Return the (X, Y) coordinate for the center point of the cell that contains the specified text.  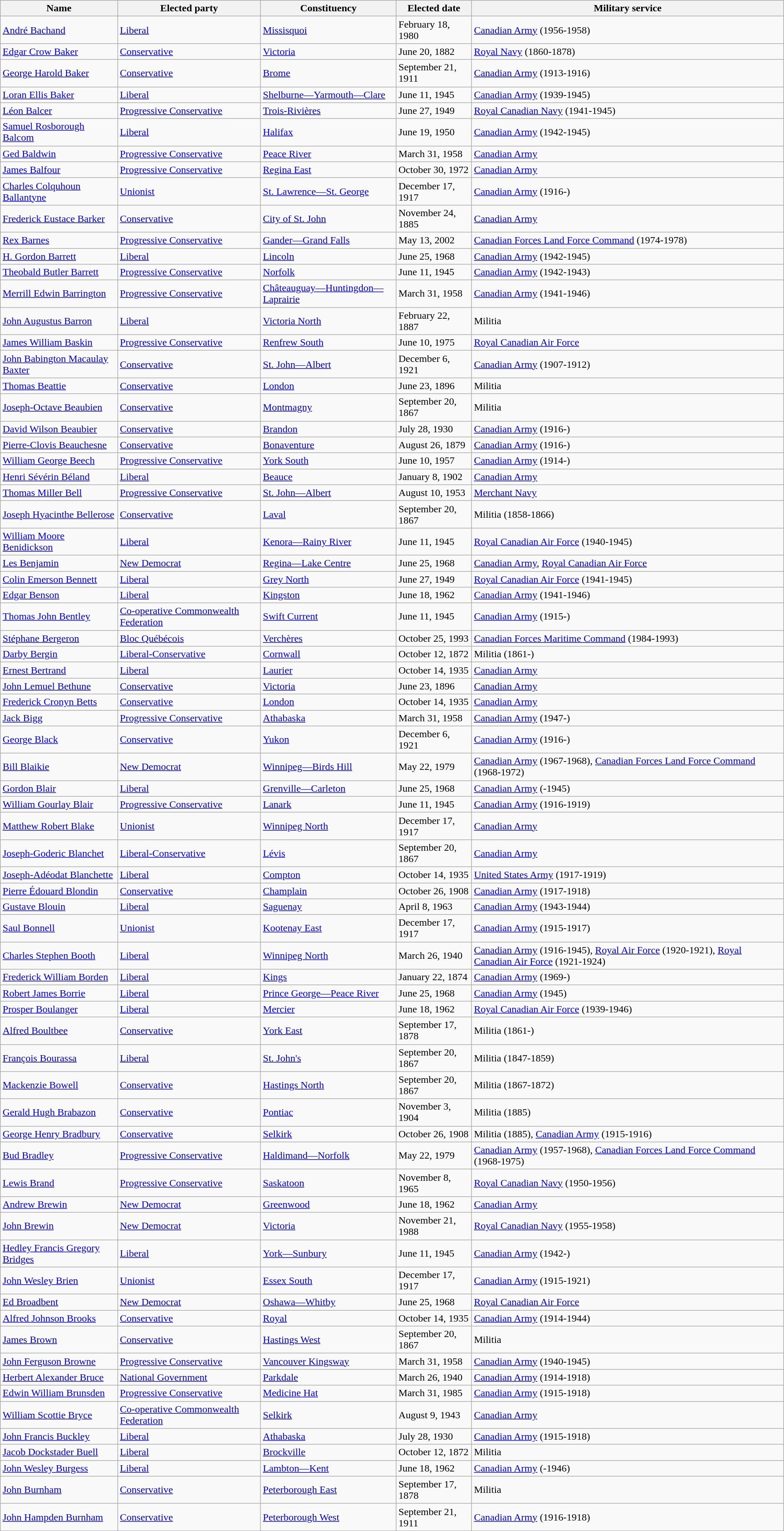
Canadian Army, Royal Canadian Air Force (627, 563)
Canadian Army (1947-) (627, 718)
Charles Stephen Booth (59, 956)
Canadian Army (1915-) (627, 617)
Bill Blaikie (59, 767)
Cornwall (328, 654)
Thomas John Bentley (59, 617)
Les Benjamin (59, 563)
York East (328, 1030)
York South (328, 461)
John Ferguson Browne (59, 1361)
Haldimand—Norfolk (328, 1155)
Militia (1867-1872) (627, 1085)
Verchères (328, 638)
John Augustus Barron (59, 321)
Canadian Army (-1946) (627, 1468)
Canadian Army (1945) (627, 993)
Frederick Cronyn Betts (59, 702)
Canadian Army (1915-1921) (627, 1281)
Kingston (328, 595)
Loran Ellis Baker (59, 95)
Joseph-Adéodat Blanchette (59, 875)
National Government (189, 1377)
Laurier (328, 670)
October 25, 1993 (434, 638)
Canadian Army (1957-1968), Canadian Forces Land Force Command (1968-1975) (627, 1155)
Saul Bonnell (59, 928)
Thomas Miller Bell (59, 493)
Compton (328, 875)
Mercier (328, 1009)
St. John's (328, 1058)
Prince George—Peace River (328, 993)
Gustave Blouin (59, 907)
Thomas Beattie (59, 386)
Châteauguay—Huntingdon—Laprairie (328, 294)
John Babington Macaulay Baxter (59, 364)
June 10, 1957 (434, 461)
Mackenzie Bowell (59, 1085)
Rex Barnes (59, 240)
William George Beech (59, 461)
George Harold Baker (59, 73)
Stéphane Bergeron (59, 638)
Alfred Boultbee (59, 1030)
Grey North (328, 579)
Bud Bradley (59, 1155)
Parkdale (328, 1377)
Militia (1885), Canadian Army (1915-1916) (627, 1134)
William Scottie Bryce (59, 1415)
Joseph-Goderic Blanchet (59, 853)
John Wesley Burgess (59, 1468)
Samuel Rosborough Balcom (59, 132)
Theobald Butler Barrett (59, 272)
United States Army (1917-1919) (627, 875)
Canadian Army (1967-1968), Canadian Forces Land Force Command (1968-1972) (627, 767)
October 30, 1972 (434, 170)
Royal Canadian Navy (1955-1958) (627, 1226)
Canadian Forces Land Force Command (1974-1978) (627, 240)
Canadian Army (1956-1958) (627, 30)
Robert James Borrie (59, 993)
Shelburne—Yarmouth—Clare (328, 95)
Gander—Grand Falls (328, 240)
York—Sunbury (328, 1253)
Canadian Army (1914-1944) (627, 1318)
Military service (627, 8)
Royal Canadian Air Force (1939-1946) (627, 1009)
Militia (1885) (627, 1113)
James William Baskin (59, 343)
Canadian Army (1916-1919) (627, 804)
Elected date (434, 8)
Bonaventure (328, 445)
Merrill Edwin Barrington (59, 294)
Grenville—Carleton (328, 788)
November 8, 1965 (434, 1183)
Lanark (328, 804)
Herbert Alexander Bruce (59, 1377)
Vancouver Kingsway (328, 1361)
William Moore Benidickson (59, 541)
Lévis (328, 853)
Royal Navy (1860-1878) (627, 52)
August 10, 1953 (434, 493)
Pierre-Clovis Beauchesne (59, 445)
Canadian Army (1915-1917) (627, 928)
Kings (328, 977)
Edgar Benson (59, 595)
John Francis Buckley (59, 1436)
Alfred Johnson Brooks (59, 1318)
Elected party (189, 8)
Edwin William Brunsden (59, 1393)
Matthew Robert Blake (59, 826)
January 22, 1874 (434, 977)
Jacob Dockstader Buell (59, 1452)
Medicine Hat (328, 1393)
William Gourlay Blair (59, 804)
Kootenay East (328, 928)
Brockville (328, 1452)
Hedley Francis Gregory Bridges (59, 1253)
George Henry Bradbury (59, 1134)
Missisquoi (328, 30)
August 26, 1879 (434, 445)
Canadian Army (1942-1943) (627, 272)
John Wesley Brien (59, 1281)
Frederick Eustace Barker (59, 219)
Militia (1858-1866) (627, 514)
Canadian Army (-1945) (627, 788)
Canadian Army (1917-1918) (627, 891)
February 18, 1980 (434, 30)
Brandon (328, 429)
Regina—Lake Centre (328, 563)
Name (59, 8)
Canadian Army (1916-1918) (627, 1517)
Peterborough East (328, 1490)
Halifax (328, 132)
February 22, 1887 (434, 321)
François Bourassa (59, 1058)
Oshawa—Whitby (328, 1302)
Lambton—Kent (328, 1468)
Frederick William Borden (59, 977)
Colin Emerson Bennett (59, 579)
Swift Current (328, 617)
James Brown (59, 1340)
Winnipeg—Birds Hill (328, 767)
Bloc Québécois (189, 638)
May 13, 2002 (434, 240)
Victoria North (328, 321)
Prosper Boulanger (59, 1009)
Lincoln (328, 256)
Laval (328, 514)
Canadian Army (1939-1945) (627, 95)
Pontiac (328, 1113)
Saskatoon (328, 1183)
George Black (59, 740)
Royal Canadian Navy (1941-1945) (627, 111)
Canadian Army (1940-1945) (627, 1361)
Constituency (328, 8)
Trois-Rivières (328, 111)
H. Gordon Barrett (59, 256)
March 31, 1985 (434, 1393)
Hastings West (328, 1340)
June 19, 1950 (434, 132)
Royal Canadian Air Force (1940-1945) (627, 541)
John Lemuel Bethune (59, 686)
August 9, 1943 (434, 1415)
Canadian Forces Maritime Command (1984-1993) (627, 638)
Darby Bergin (59, 654)
June 10, 1975 (434, 343)
Brome (328, 73)
Ed Broadbent (59, 1302)
November 3, 1904 (434, 1113)
Canadian Army (1914-) (627, 461)
Canadian Army (1942-) (627, 1253)
Jack Bigg (59, 718)
Ged Baldwin (59, 154)
David Wilson Beaubier (59, 429)
Regina East (328, 170)
Gordon Blair (59, 788)
Norfolk (328, 272)
April 8, 1963 (434, 907)
Kenora—Rainy River (328, 541)
Beauce (328, 477)
Andrew Brewin (59, 1204)
Royal Canadian Air Force (1941-1945) (627, 579)
Peterborough West (328, 1517)
Essex South (328, 1281)
Hastings North (328, 1085)
Edgar Crow Baker (59, 52)
Saguenay (328, 907)
Gerald Hugh Brabazon (59, 1113)
John Burnham (59, 1490)
Canadian Army (1913-1916) (627, 73)
June 20, 1882 (434, 52)
Canadian Army (1916-1945), Royal Air Force (1920-1921), Royal Canadian Air Force (1921-1924) (627, 956)
January 8, 1902 (434, 477)
November 24, 1885 (434, 219)
Royal Canadian Navy (1950-1956) (627, 1183)
Merchant Navy (627, 493)
Joseph-Octave Beaubien (59, 407)
Ernest Bertrand (59, 670)
Joseph Hyacinthe Bellerose (59, 514)
Henri Sévérin Béland (59, 477)
Canadian Army (1907-1912) (627, 364)
James Balfour (59, 170)
Léon Balcer (59, 111)
Canadian Army (1969-) (627, 977)
André Bachand (59, 30)
Canadian Army (1914-1918) (627, 1377)
City of St. John (328, 219)
Yukon (328, 740)
November 21, 1988 (434, 1226)
Royal (328, 1318)
John Brewin (59, 1226)
Peace River (328, 154)
Militia (1847-1859) (627, 1058)
Champlain (328, 891)
Greenwood (328, 1204)
St. Lawrence—St. George (328, 191)
John Hampden Burnham (59, 1517)
Montmagny (328, 407)
Renfrew South (328, 343)
Canadian Army (1943-1944) (627, 907)
Lewis Brand (59, 1183)
Pierre Édouard Blondin (59, 891)
Charles Colquhoun Ballantyne (59, 191)
